Locate the cell with the specified text and output its (X, Y) center coordinate. 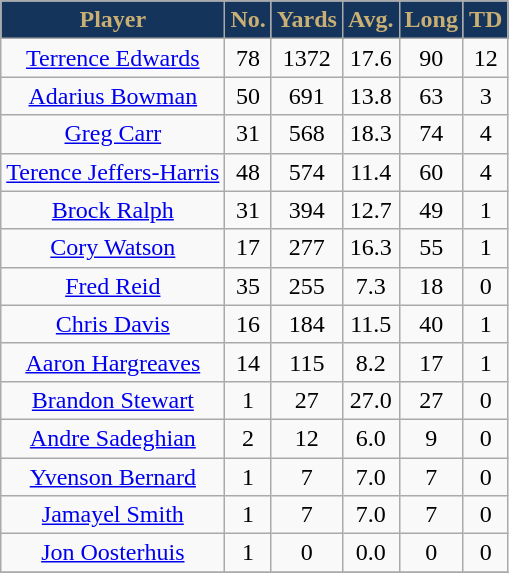
7.3 (370, 286)
78 (248, 58)
60 (431, 172)
48 (248, 172)
74 (431, 134)
394 (306, 210)
691 (306, 96)
No. (248, 20)
574 (306, 172)
Yvenson Bernard (113, 477)
Long (431, 20)
Brock Ralph (113, 210)
63 (431, 96)
9 (431, 438)
35 (248, 286)
40 (431, 324)
Jon Oosterhuis (113, 553)
17.6 (370, 58)
1372 (306, 58)
18 (431, 286)
Player (113, 20)
55 (431, 248)
14 (248, 362)
Adarius Bowman (113, 96)
13.8 (370, 96)
27.0 (370, 400)
49 (431, 210)
3 (485, 96)
Aaron Hargreaves (113, 362)
16.3 (370, 248)
2 (248, 438)
0.0 (370, 553)
Yards (306, 20)
115 (306, 362)
Cory Watson (113, 248)
Andre Sadeghian (113, 438)
12.7 (370, 210)
255 (306, 286)
Jamayel Smith (113, 515)
90 (431, 58)
50 (248, 96)
18.3 (370, 134)
11.5 (370, 324)
Chris Davis (113, 324)
16 (248, 324)
Avg. (370, 20)
6.0 (370, 438)
184 (306, 324)
11.4 (370, 172)
Brandon Stewart (113, 400)
277 (306, 248)
8.2 (370, 362)
Terence Jeffers-Harris (113, 172)
568 (306, 134)
Greg Carr (113, 134)
Fred Reid (113, 286)
Terrence Edwards (113, 58)
TD (485, 20)
